Search for the cell housing the specified text and yield its (X, Y) center coordinate. 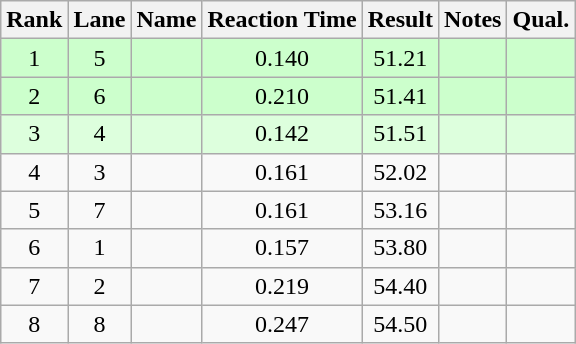
0.157 (282, 248)
Name (166, 20)
Qual. (541, 20)
51.41 (400, 96)
0.247 (282, 324)
Lane (100, 20)
0.219 (282, 286)
54.50 (400, 324)
52.02 (400, 172)
Reaction Time (282, 20)
0.210 (282, 96)
53.80 (400, 248)
51.51 (400, 134)
0.140 (282, 58)
51.21 (400, 58)
Result (400, 20)
0.142 (282, 134)
Rank (34, 20)
53.16 (400, 210)
Notes (473, 20)
54.40 (400, 286)
